Output the (X, Y) coordinate of the center of the cell containing the given text.  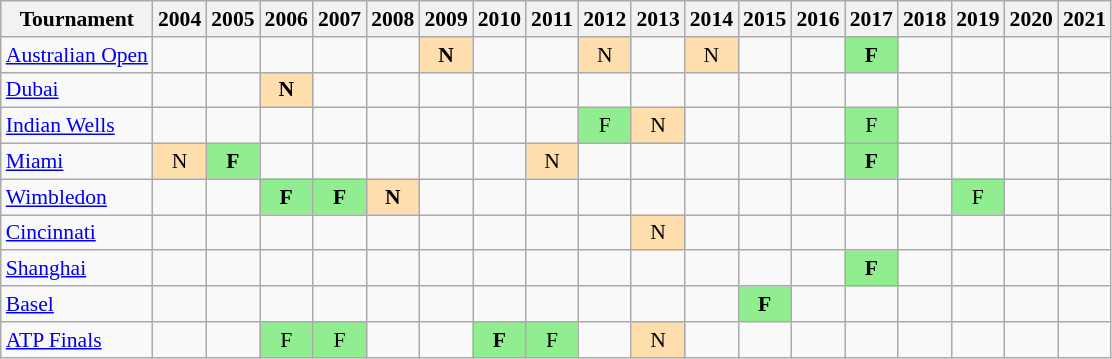
2006 (286, 19)
2015 (764, 19)
2019 (978, 19)
Tournament (77, 19)
ATP Finals (77, 340)
2018 (924, 19)
2013 (658, 19)
2017 (872, 19)
2014 (712, 19)
2008 (392, 19)
2016 (818, 19)
2007 (340, 19)
2005 (232, 19)
2011 (552, 19)
2021 (1084, 19)
Cincinnati (77, 233)
Basel (77, 304)
2010 (500, 19)
Shanghai (77, 269)
Indian Wells (77, 126)
2004 (180, 19)
Dubai (77, 90)
2012 (604, 19)
Miami (77, 162)
Australian Open (77, 55)
2009 (446, 19)
2020 (1032, 19)
Wimbledon (77, 197)
